For the text-containing cell, return its midpoint in (X, Y) coordinate format. 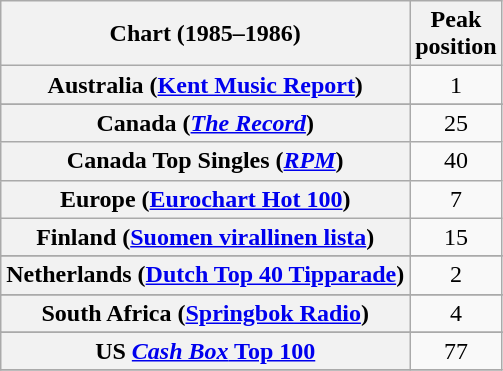
25 (456, 123)
US Cash Box Top 100 (206, 351)
77 (456, 351)
40 (456, 161)
15 (456, 237)
Finland (Suomen virallinen lista) (206, 237)
Canada (The Record) (206, 123)
Europe (Eurochart Hot 100) (206, 199)
Canada Top Singles (RPM) (206, 161)
7 (456, 199)
Chart (1985–1986) (206, 34)
2 (456, 275)
Netherlands (Dutch Top 40 Tipparade) (206, 275)
Peakposition (456, 34)
Australia (Kent Music Report) (206, 85)
4 (456, 313)
1 (456, 85)
South Africa (Springbok Radio) (206, 313)
